Output the [X, Y] coordinate of the center of the cell containing the given text.  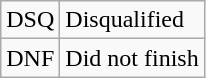
DNF [30, 58]
DSQ [30, 20]
Did not finish [132, 58]
Disqualified [132, 20]
